Pinpoint the cell where the given text exists, returning its [X, Y] midpoint coordinate. 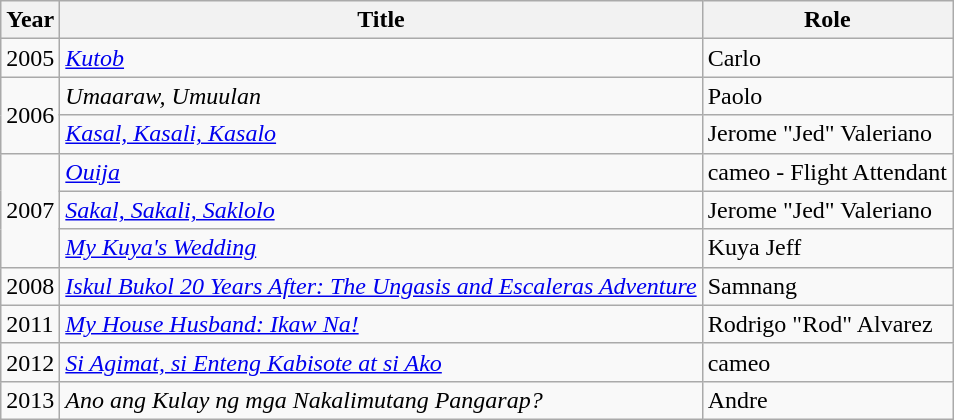
Year [30, 20]
Paolo [827, 96]
2007 [30, 210]
My House Husband: Ikaw Na! [381, 324]
2013 [30, 400]
2006 [30, 115]
Role [827, 20]
Carlo [827, 58]
cameo [827, 362]
2012 [30, 362]
Andre [827, 400]
Sakal, Sakali, Saklolo [381, 210]
Rodrigo "Rod" Alvarez [827, 324]
Iskul Bukol 20 Years After: The Ungasis and Escaleras Adventure [381, 286]
Kasal, Kasali, Kasalo [381, 134]
Kuya Jeff [827, 248]
My Kuya's Wedding [381, 248]
cameo - Flight Attendant [827, 172]
Ano ang Kulay ng mga Nakalimutang Pangarap? [381, 400]
2011 [30, 324]
Samnang [827, 286]
Kutob [381, 58]
Ouija [381, 172]
Umaaraw, Umuulan [381, 96]
2005 [30, 58]
2008 [30, 286]
Title [381, 20]
Si Agimat, si Enteng Kabisote at si Ako [381, 362]
